Return the [X, Y] coordinate for the center point of the cell that contains the specified text.  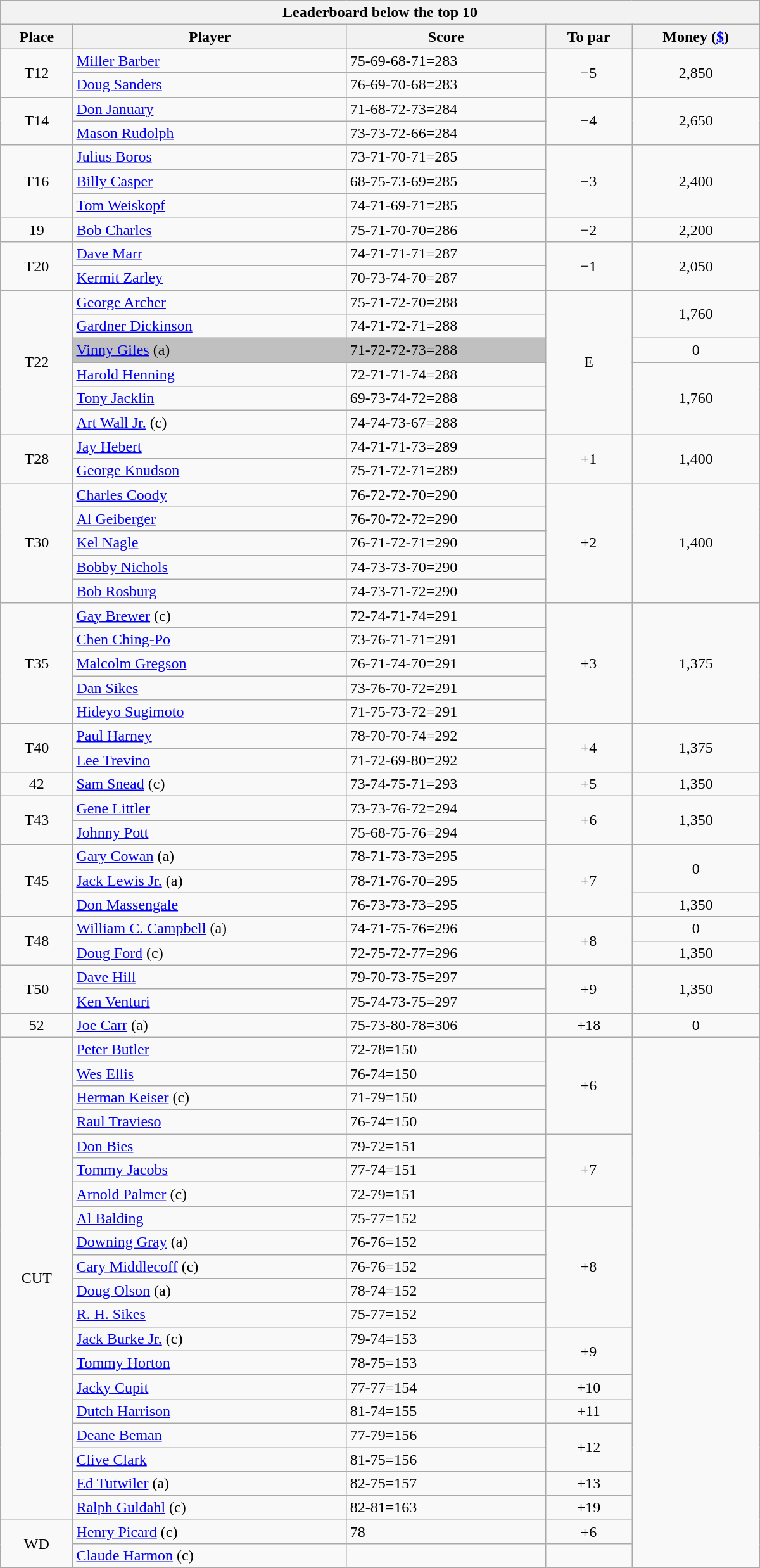
42 [37, 784]
Billy Casper [210, 181]
75-74-73-75=297 [446, 1001]
+18 [589, 1025]
71-79=150 [446, 1098]
Doug Sanders [210, 85]
Deane Beman [210, 1435]
75-71-72-71=289 [446, 471]
79-70-73-75=297 [446, 977]
Gene Littler [210, 808]
Bob Rosburg [210, 591]
77-79=156 [446, 1435]
78-75=153 [446, 1363]
76-72-72-70=290 [446, 495]
T20 [37, 265]
Sam Snead (c) [210, 784]
Peter Butler [210, 1049]
74-71-72-71=288 [446, 326]
T14 [37, 121]
78-74=152 [446, 1291]
74-71-71-71=287 [446, 253]
72-75-72-77=296 [446, 953]
Art Wall Jr. (c) [210, 423]
Money ($) [695, 37]
81-75=156 [446, 1459]
75-69-68-71=283 [446, 61]
72-74-71-74=291 [446, 615]
79-74=153 [446, 1339]
Paul Harney [210, 736]
75-68-75-76=294 [446, 832]
74-74-73-67=288 [446, 423]
T35 [37, 663]
Dave Hill [210, 977]
71-68-72-73=284 [446, 109]
73-71-70-71=285 [446, 157]
+4 [589, 748]
Johnny Pott [210, 832]
T30 [37, 543]
82-75=157 [446, 1484]
T40 [37, 748]
Tommy Jacobs [210, 1170]
Gary Cowan (a) [210, 857]
Chen Ching-Po [210, 639]
71-75-73-72=291 [446, 712]
72-79=151 [446, 1194]
74-71-69-71=285 [446, 205]
Don Bies [210, 1146]
76-71-72-71=290 [446, 543]
+5 [589, 784]
78-71-73-73=295 [446, 857]
Clive Clark [210, 1459]
T50 [37, 989]
Score [446, 37]
Tom Weiskopf [210, 205]
77-74=151 [446, 1170]
Jack Lewis Jr. (a) [210, 881]
76-69-70-68=283 [446, 85]
52 [37, 1025]
Herman Keiser (c) [210, 1098]
2,200 [695, 229]
Harold Henning [210, 374]
19 [37, 229]
75-73-80-78=306 [446, 1025]
69-73-74-72=288 [446, 398]
+1 [589, 459]
78-70-70-74=292 [446, 736]
Raul Travieso [210, 1122]
78-71-76-70=295 [446, 881]
Al Geiberger [210, 519]
E [589, 362]
73-73-76-72=294 [446, 808]
−4 [589, 121]
72-71-71-74=288 [446, 374]
79-72=151 [446, 1146]
Malcolm Gregson [210, 663]
81-74=155 [446, 1411]
Wes Ellis [210, 1074]
76-70-72-72=290 [446, 519]
Bob Charles [210, 229]
T16 [37, 181]
Gay Brewer (c) [210, 615]
74-73-71-72=290 [446, 591]
Downing Gray (a) [210, 1242]
Bobby Nichols [210, 567]
Gardner Dickinson [210, 326]
82-81=163 [446, 1508]
+11 [589, 1411]
T22 [37, 362]
70-73-74-70=287 [446, 277]
Dan Sikes [210, 687]
Kermit Zarley [210, 277]
Hideyo Sugimoto [210, 712]
William C. Campbell (a) [210, 929]
−5 [589, 73]
Jack Burke Jr. (c) [210, 1339]
Ken Venturi [210, 1001]
73-73-72-66=284 [446, 133]
Doug Olson (a) [210, 1291]
74-71-71-73=289 [446, 447]
73-76-71-71=291 [446, 639]
Doug Ford (c) [210, 953]
78 [446, 1532]
Leaderboard below the top 10 [380, 13]
76-73-73-73=295 [446, 905]
2,400 [695, 181]
75-71-70-70=286 [446, 229]
77-77=154 [446, 1387]
T45 [37, 881]
Don January [210, 109]
R. H. Sikes [210, 1315]
Claude Harmon (c) [210, 1556]
CUT [37, 1278]
Jacky Cupit [210, 1387]
Jay Hebert [210, 447]
George Knudson [210, 471]
−3 [589, 181]
−1 [589, 265]
T12 [37, 73]
Ralph Guldahl (c) [210, 1508]
T43 [37, 820]
T28 [37, 459]
Dutch Harrison [210, 1411]
T48 [37, 941]
+2 [589, 543]
Cary Middlecoff (c) [210, 1266]
73-76-70-72=291 [446, 687]
2,050 [695, 265]
WD [37, 1544]
74-73-73-70=290 [446, 567]
+10 [589, 1387]
+3 [589, 663]
Dave Marr [210, 253]
72-78=150 [446, 1049]
Julius Boros [210, 157]
Arnold Palmer (c) [210, 1194]
68-75-73-69=285 [446, 181]
Player [210, 37]
Joe Carr (a) [210, 1025]
73-74-75-71=293 [446, 784]
71-72-69-80=292 [446, 760]
Place [37, 37]
+19 [589, 1508]
Henry Picard (c) [210, 1532]
−2 [589, 229]
2,850 [695, 73]
Charles Coody [210, 495]
To par [589, 37]
Don Massengale [210, 905]
Lee Trevino [210, 760]
Tony Jacklin [210, 398]
Kel Nagle [210, 543]
76-71-74-70=291 [446, 663]
Miller Barber [210, 61]
George Archer [210, 302]
2,650 [695, 121]
Vinny Giles (a) [210, 350]
Tommy Horton [210, 1363]
Mason Rudolph [210, 133]
74-71-75-76=296 [446, 929]
Ed Tutwiler (a) [210, 1484]
+12 [589, 1447]
75-71-72-70=288 [446, 302]
Al Balding [210, 1218]
71-72-72-73=288 [446, 350]
+13 [589, 1484]
